Identify which cell holds the provided text, then report its [x, y] central coordinate. 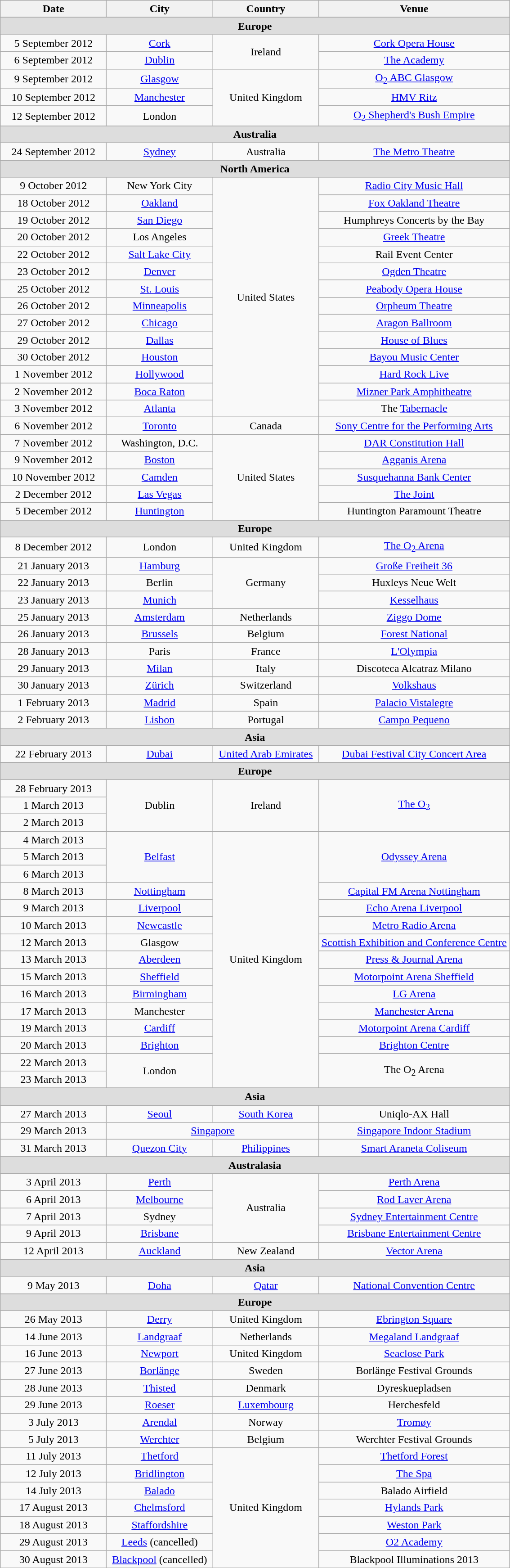
Kesselhaus [414, 600]
29 October 2012 [54, 340]
Ebrington Square [414, 1319]
Singapore [213, 1131]
Munich [160, 600]
7 April 2013 [54, 1217]
Press & Journal Arena [414, 960]
Capital FM Arena Nottingham [414, 891]
18 October 2012 [54, 203]
Boston [160, 460]
Blackpool Illuminations 2013 [414, 1559]
Brighton Centre [414, 1045]
2 December 2012 [54, 494]
1 November 2012 [54, 374]
9 October 2012 [54, 186]
Atlanta [160, 409]
24 September 2012 [54, 152]
2 February 2013 [54, 720]
Blackpool (cancelled) [160, 1559]
Borlänge [160, 1371]
22 March 2013 [54, 1062]
Las Vegas [160, 494]
Weston Park [414, 1525]
15 March 2013 [54, 977]
9 September 2012 [54, 79]
8 March 2013 [54, 891]
25 October 2012 [54, 288]
Echo Arena Liverpool [414, 908]
O2 Shepherd's Bush Empire [414, 116]
16 March 2013 [54, 994]
Brussels [160, 634]
28 February 2013 [54, 788]
Discoteca Alcatraz Milano [414, 668]
Palacio Vistalegre [414, 703]
Dubai [160, 754]
Vector Arena [414, 1251]
Germany [266, 583]
6 September 2012 [54, 60]
Houston [160, 357]
Volkshaus [414, 685]
Quezon City [160, 1148]
South Korea [266, 1114]
6 November 2012 [54, 426]
Cardiff [160, 1028]
Motorpoint Arena Sheffield [414, 977]
Switzerland [266, 685]
O2 Academy [414, 1542]
23 October 2012 [54, 271]
5 July 2013 [54, 1439]
The Tabernacle [414, 409]
22 January 2013 [54, 583]
Rod Laver Arena [414, 1199]
Balado [160, 1491]
6 April 2013 [54, 1199]
8 December 2012 [54, 547]
1 February 2013 [54, 703]
30 August 2013 [54, 1559]
Ogden Theatre [414, 271]
Herchesfeld [414, 1405]
Scottish Exhibition and Conference Centre [414, 942]
22 October 2012 [54, 254]
Agganis Arena [414, 460]
Bridlington [160, 1473]
Peabody Opera House [414, 288]
Venue [414, 9]
28 June 2013 [54, 1388]
5 September 2012 [54, 43]
St. Louis [160, 288]
29 January 2013 [54, 668]
Seoul [160, 1114]
Greek Theatre [414, 237]
National Convention Centre [414, 1285]
The Academy [414, 60]
12 March 2013 [54, 942]
10 November 2012 [54, 477]
LG Arena [414, 994]
26 May 2013 [54, 1319]
Paris [160, 651]
17 August 2013 [54, 1508]
Dubai Festival City Concert Area [414, 754]
Huxleys Neue Welt [414, 583]
Chelmsford [160, 1508]
Berlin [160, 583]
Borlänge Festival Grounds [414, 1371]
Orpheum Theatre [414, 306]
26 October 2012 [54, 306]
7 November 2012 [54, 443]
Susquehanna Bank Center [414, 477]
The O2 [414, 805]
20 March 2013 [54, 1045]
Cork Opera House [414, 43]
10 March 2013 [54, 925]
Bayou Music Center [414, 357]
1 March 2013 [54, 805]
Philippines [266, 1148]
3 July 2013 [54, 1422]
6 March 2013 [54, 874]
Nottingham [160, 891]
Rail Event Center [414, 254]
Amsterdam [160, 617]
25 January 2013 [54, 617]
Huntington [160, 511]
Mizner Park Amphitheatre [414, 392]
3 November 2012 [54, 409]
26 January 2013 [54, 634]
Oakland [160, 203]
Große Freiheit 36 [414, 566]
The Spa [414, 1473]
Salt Lake City [160, 254]
San Diego [160, 220]
9 March 2013 [54, 908]
20 October 2012 [54, 237]
Perth Arena [414, 1182]
29 March 2013 [54, 1131]
Dyreskuepladsen [414, 1388]
Werchter [160, 1439]
Huntington Paramount Theatre [414, 511]
Leeds (cancelled) [160, 1542]
DAR Constitution Hall [414, 443]
Tromøy [414, 1422]
Luxembourg [266, 1405]
Melbourne [160, 1199]
Cork [160, 43]
16 June 2013 [54, 1353]
Norway [266, 1422]
21 January 2013 [54, 566]
United Arab Emirates [266, 754]
Ziggo Dome [414, 617]
Dallas [160, 340]
Thetford Forest [414, 1456]
28 January 2013 [54, 651]
12 September 2012 [54, 116]
2 November 2012 [54, 392]
House of Blues [414, 340]
29 June 2013 [54, 1405]
Liverpool [160, 908]
Hylands Park [414, 1508]
Newport [160, 1353]
Odyssey Arena [414, 857]
Brisbane Entertainment Centre [414, 1234]
27 March 2013 [54, 1114]
New York City [160, 186]
Perth [160, 1182]
Toronto [160, 426]
Sony Centre for the Performing Arts [414, 426]
L'Olympia [414, 651]
23 March 2013 [54, 1079]
Auckland [160, 1251]
30 October 2012 [54, 357]
Camden [160, 477]
Derry [160, 1319]
Uniqlo-AX Hall [414, 1114]
2 March 2013 [54, 823]
Australasia [255, 1165]
Aragon Ballroom [414, 323]
22 February 2013 [54, 754]
Hamburg [160, 566]
Singapore Indoor Stadium [414, 1131]
Belfast [160, 857]
Boca Raton [160, 392]
Denver [160, 271]
19 March 2013 [54, 1028]
23 January 2013 [54, 600]
Roeser [160, 1405]
Portugal [266, 720]
O2 ABC Glasgow [414, 79]
Birmingham [160, 994]
New Zealand [266, 1251]
27 June 2013 [54, 1371]
North America [255, 169]
5 March 2013 [54, 857]
4 March 2013 [54, 840]
14 July 2013 [54, 1491]
Forest National [414, 634]
Country [266, 9]
Denmark [266, 1388]
Sydney Entertainment Centre [414, 1217]
9 May 2013 [54, 1285]
Metro Radio Arena [414, 925]
9 April 2013 [54, 1234]
HMV Ritz [414, 97]
Minneapolis [160, 306]
9 November 2012 [54, 460]
Seaclose Park [414, 1353]
Staffordshire [160, 1525]
Brisbane [160, 1234]
12 April 2013 [54, 1251]
Washington, D.C. [160, 443]
Landgraaf [160, 1336]
Hard Rock Live [414, 374]
14 June 2013 [54, 1336]
29 August 2013 [54, 1542]
Humphreys Concerts by the Bay [414, 220]
Manchester Arena [414, 1011]
Fox Oakland Theatre [414, 203]
Lisbon [160, 720]
5 December 2012 [54, 511]
Qatar [266, 1285]
France [266, 651]
Los Angeles [160, 237]
19 October 2012 [54, 220]
Sheffield [160, 977]
Thetford [160, 1456]
Italy [266, 668]
3 April 2013 [54, 1182]
Milan [160, 668]
17 March 2013 [54, 1011]
Megaland Landgraaf [414, 1336]
Thisted [160, 1388]
Newcastle [160, 925]
31 March 2013 [54, 1148]
Campo Pequeno [414, 720]
Radio City Music Hall [414, 186]
30 January 2013 [54, 685]
13 March 2013 [54, 960]
18 August 2013 [54, 1525]
City [160, 9]
Canada [266, 426]
Balado Airfield [414, 1491]
Chicago [160, 323]
Date [54, 9]
Sweden [266, 1371]
12 July 2013 [54, 1473]
Werchter Festival Grounds [414, 1439]
Motorpoint Arena Cardiff [414, 1028]
27 October 2012 [54, 323]
Spain [266, 703]
Smart Araneta Coliseum [414, 1148]
Arendal [160, 1422]
Hollywood [160, 374]
The Metro Theatre [414, 152]
Madrid [160, 703]
Zürich [160, 685]
11 July 2013 [54, 1456]
Aberdeen [160, 960]
Doha [160, 1285]
The Joint [414, 494]
10 September 2012 [54, 97]
Brighton [160, 1045]
